Return the [X, Y] coordinate for the center point of the cell that contains the specified text.  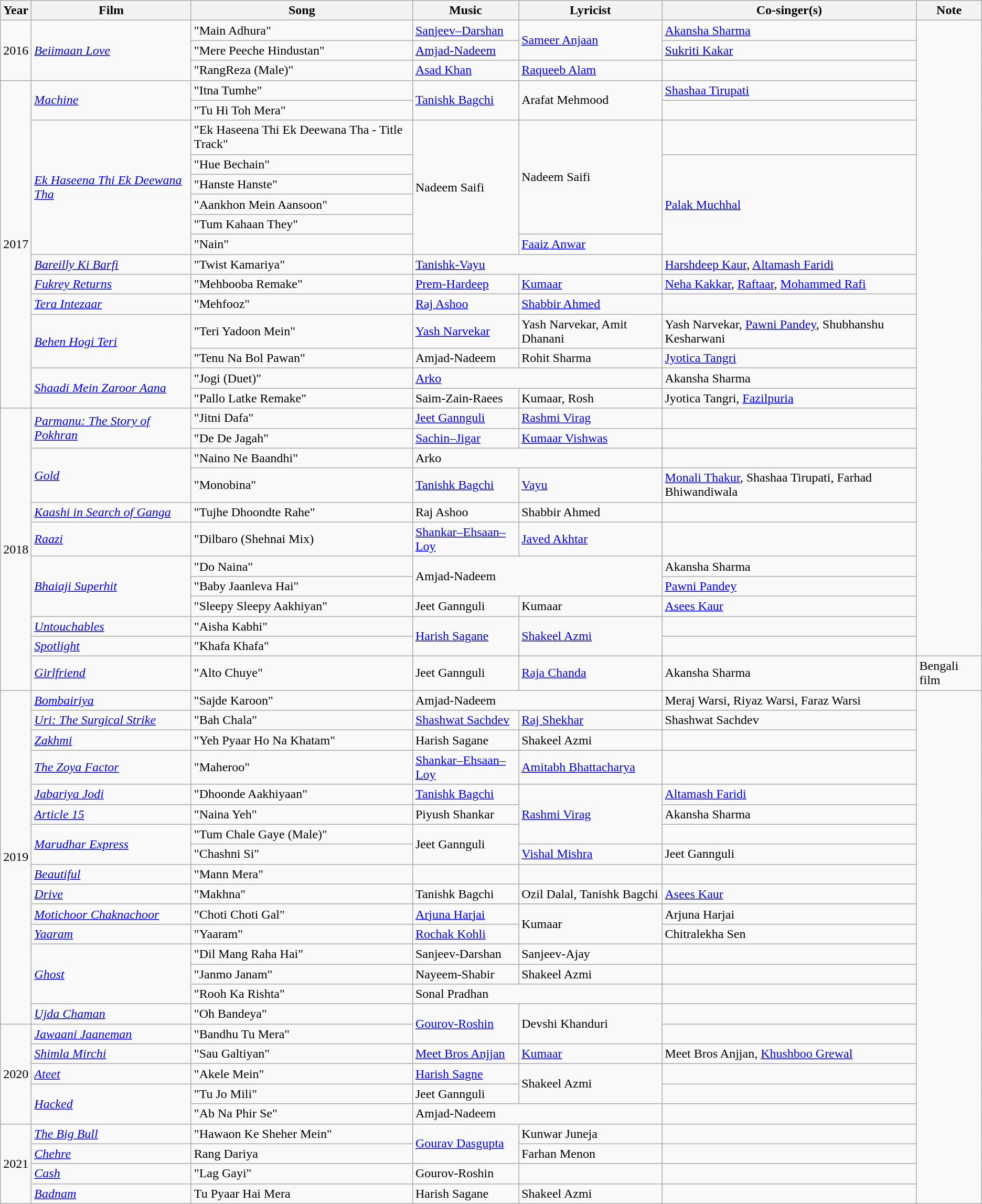
"Naina Yeh" [302, 814]
"Mann Mera" [302, 874]
"Dhoonde Aakhiyaan" [302, 794]
Gold [111, 475]
"Yeh Pyaar Ho Na Khatam" [302, 740]
Bareilly Ki Barfi [111, 264]
Beiimaan Love [111, 50]
Vishal Mishra [591, 854]
Piyush Shankar [465, 814]
"Akele Mein" [302, 1074]
Harshdeep Kaur, Altamash Faridi [789, 264]
"Dil Mang Raha Hai" [302, 954]
"Jogi (Duet)" [302, 378]
"Khafa Khafa" [302, 646]
"Oh Bandeya" [302, 1014]
"Itna Tumhe" [302, 90]
"Yaaram" [302, 934]
"Naino Ne Baandhi" [302, 458]
Bhaiaji Superhit [111, 586]
Parmanu: The Story of Pokhran [111, 428]
2020 [16, 1074]
Article 15 [111, 814]
Yash Narvekar [465, 332]
"Tenu Na Bol Pawan" [302, 358]
"Ab Na Phir Se" [302, 1114]
The Zoya Factor [111, 767]
Untouchables [111, 626]
Kaashi in Search of Ganga [111, 512]
"Sau Galtiyan" [302, 1054]
2018 [16, 549]
Pawni Pandey [789, 586]
Jyotica Tangri [789, 358]
Shaadi Mein Zaroor Aana [111, 388]
Zakhmi [111, 740]
The Big Bull [111, 1134]
Kumaar Vishwas [591, 438]
"RangReza (Male)" [302, 70]
"Sajde Karoon" [302, 700]
Tera Intezaar [111, 304]
Sachin–Jigar [465, 438]
Motichoor Chaknachoor [111, 914]
2016 [16, 50]
"Aankhon Mein Aansoon" [302, 204]
Sameer Anjaan [591, 40]
"Rooh Ka Rishta" [302, 994]
"Aisha Kabhi" [302, 626]
2017 [16, 244]
Film [111, 10]
Chehre [111, 1154]
Note [949, 10]
Sanjeev-Ajay [591, 954]
"Alto Chuye" [302, 674]
"Hanste Hanste" [302, 184]
Co-singer(s) [789, 10]
Harish Sagne [465, 1074]
Tu Pyaar Hai Mera [302, 1194]
Meet Bros Anjjan, Khushboo Grewal [789, 1054]
Fukrey Returns [111, 284]
Raazi [111, 539]
Cash [111, 1174]
"Tum Chale Gaye (Male)" [302, 834]
"Monobina" [302, 485]
Tanishk-Vayu [537, 264]
"Tu Jo Mili" [302, 1094]
Year [16, 10]
Shimla Mirchi [111, 1054]
"De De Jagah" [302, 438]
"Makhna" [302, 894]
"Main Adhura" [302, 30]
Gourav Dasgupta [465, 1144]
Rochak Kohli [465, 934]
"Jitni Dafa" [302, 418]
Spotlight [111, 646]
Yash Narvekar, Amit Dhanani [591, 332]
"Mere Peeche Hindustan" [302, 50]
Rang Dariya [302, 1154]
Nayeem-Shabir [465, 974]
Meraj Warsi, Riyaz Warsi, Faraz Warsi [789, 700]
Beautiful [111, 874]
Jawaani Jaaneman [111, 1034]
Saim-Zain-Raees [465, 398]
Raja Chanda [591, 674]
"Bandhu Tu Mera" [302, 1034]
"Tum Kahaan They" [302, 224]
"Lag Gayi" [302, 1174]
Jabariya Jodi [111, 794]
"Tu Hi Toh Mera" [302, 110]
"Bah Chala" [302, 720]
Devshi Khanduri [591, 1024]
Altamash Faridi [789, 794]
Music [465, 10]
Meet Bros Anjjan [465, 1054]
Arafat Mehmood [591, 100]
Ozil Dalal, Tanishk Bagchi [591, 894]
Ujda Chaman [111, 1014]
Girlfriend [111, 674]
"Hawaon Ke Sheher Mein" [302, 1134]
Sukriti Kakar [789, 50]
Behen Hogi Teri [111, 341]
Chitralekha Sen [789, 934]
"Nain" [302, 244]
"Tujhe Dhoondte Rahe" [302, 512]
Kunwar Juneja [591, 1134]
Amitabh Bhattacharya [591, 767]
Badnam [111, 1194]
Asad Khan [465, 70]
2019 [16, 857]
Sanjeev-Darshan [465, 954]
Prem-Hardeep [465, 284]
"Ek Haseena Thi Ek Deewana Tha - Title Track" [302, 137]
Ateet [111, 1074]
"Choti Choti Gal" [302, 914]
Jyotica Tangri, Fazilpuria [789, 398]
Faaiz Anwar [591, 244]
Song [302, 10]
Lyricist [591, 10]
"Dilbaro (Shehnai Mix) [302, 539]
Bombairiya [111, 700]
Bengali film [949, 674]
Raqueeb Alam [591, 70]
Sanjeev–Darshan [465, 30]
Shashaa Tirupati [789, 90]
Palak Muchhal [789, 204]
"Mehfooz" [302, 304]
Monali Thakur, Shashaa Tirupati, Farhad Bhiwandiwala [789, 485]
Sonal Pradhan [537, 994]
Marudhar Express [111, 844]
"Hue Bechain" [302, 164]
"Chashni Si" [302, 854]
Ek Haseena Thi Ek Deewana Tha [111, 187]
Javed Akhtar [591, 539]
Rohit Sharma [591, 358]
Neha Kakkar, Raftaar, Mohammed Rafi [789, 284]
"Janmo Janam" [302, 974]
"Mehbooba Remake" [302, 284]
"Maheroo" [302, 767]
Kumaar, Rosh [591, 398]
"Do Naina" [302, 566]
Drive [111, 894]
2021 [16, 1164]
Yaaram [111, 934]
Yash Narvekar, Pawni Pandey, Shubhanshu Kesharwani [789, 332]
Farhan Menon [591, 1154]
"Baby Jaanleva Hai" [302, 586]
Raj Shekhar [591, 720]
Ghost [111, 974]
Hacked [111, 1104]
Machine [111, 100]
"Twist Kamariya" [302, 264]
Vayu [591, 485]
"Sleepy Sleepy Aakhiyan" [302, 606]
Uri: The Surgical Strike [111, 720]
"Teri Yadoon Mein" [302, 332]
"Pallo Latke Remake" [302, 398]
